Capture the cell that displays the provided text and extract its [X, Y] central coordinate. 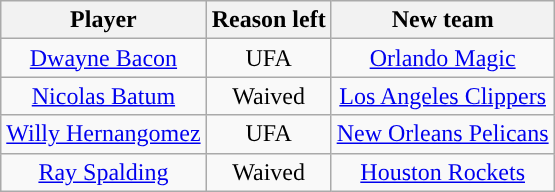
Player [104, 20]
Reason left [268, 20]
Nicolas Batum [104, 96]
Orlando Magic [442, 58]
Dwayne Bacon [104, 58]
New Orleans Pelicans [442, 134]
New team [442, 20]
Houston Rockets [442, 172]
Willy Hernangomez [104, 134]
Ray Spalding [104, 172]
Los Angeles Clippers [442, 96]
